Output the [X, Y] coordinate of the center of the cell containing the given text.  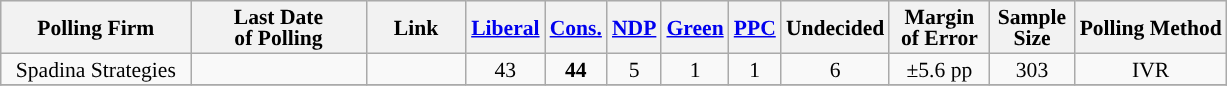
Link [416, 27]
303 [1032, 68]
NDP [634, 27]
PPC [755, 27]
Green [694, 27]
43 [505, 68]
Polling Method [1151, 27]
SampleSize [1032, 27]
±5.6 pp [939, 68]
Polling Firm [96, 27]
Spadina Strategies [96, 68]
6 [835, 68]
Marginof Error [939, 27]
Cons. [576, 27]
5 [634, 68]
IVR [1151, 68]
44 [576, 68]
Undecided [835, 27]
Last Dateof Polling [278, 27]
Liberal [505, 27]
